Output the (X, Y) coordinate of the center of the cell containing the given text.  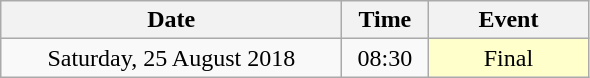
Time (385, 20)
Saturday, 25 August 2018 (172, 58)
Date (172, 20)
Final (508, 58)
Event (508, 20)
08:30 (385, 58)
